Pinpoint the cell where the given text exists, returning its [X, Y] midpoint coordinate. 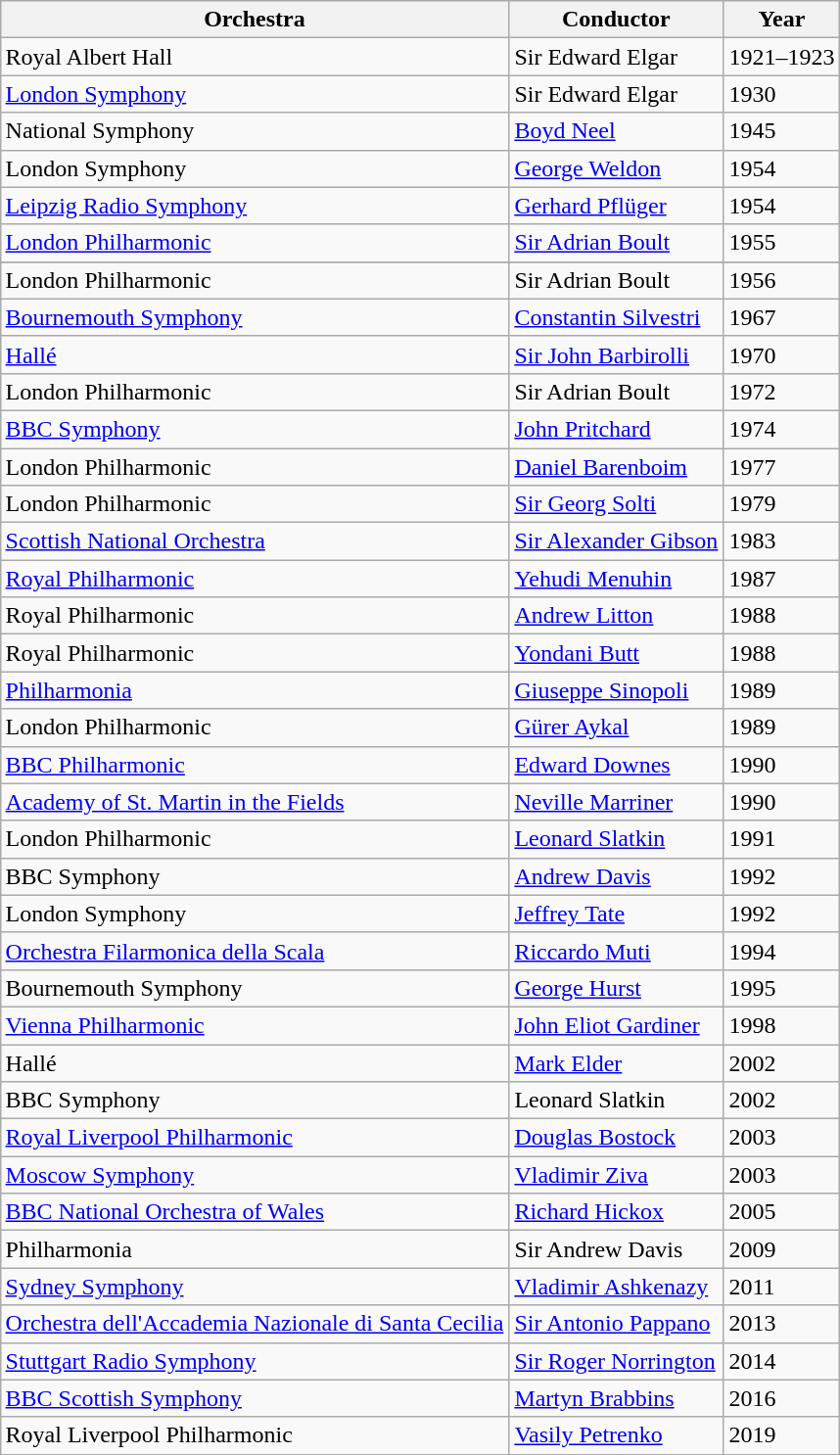
Sir Georg Solti [617, 504]
Vasily Petrenko [617, 1435]
BBC Scottish Symphony [255, 1398]
1991 [781, 839]
Stuttgart Radio Symphony [255, 1361]
Orchestra [255, 20]
Sir Andrew Davis [617, 1249]
Sydney Symphony [255, 1287]
1930 [781, 94]
Jeffrey Tate [617, 914]
Gürer Aykal [617, 727]
Sir Roger Norrington [617, 1361]
Andrew Davis [617, 876]
Boyd Neel [617, 131]
Yondani Butt [617, 653]
Martyn Brabbins [617, 1398]
1967 [781, 317]
Academy of St. Martin in the Fields [255, 802]
2016 [781, 1398]
2014 [781, 1361]
1955 [781, 243]
Riccardo Muti [617, 951]
Conductor [617, 20]
Andrew Litton [617, 616]
1970 [781, 354]
1995 [781, 988]
1977 [781, 467]
1972 [781, 392]
Orchestra dell'Accademia Nazionale di Santa Cecilia [255, 1324]
Yehudi Menuhin [617, 579]
2009 [781, 1249]
Orchestra Filarmonica della Scala [255, 951]
1998 [781, 1025]
Constantin Silvestri [617, 317]
1979 [781, 504]
George Weldon [617, 168]
Giuseppe Sinopoli [617, 690]
Sir John Barbirolli [617, 354]
1987 [781, 579]
Year [781, 20]
BBC Philharmonic [255, 765]
2005 [781, 1212]
Moscow Symphony [255, 1175]
1983 [781, 541]
Royal Albert Hall [255, 57]
Vladimir Ashkenazy [617, 1287]
2019 [781, 1435]
1921–1923 [781, 57]
2013 [781, 1324]
Scottish National Orchestra [255, 541]
2011 [781, 1287]
Douglas Bostock [617, 1138]
Vienna Philharmonic [255, 1025]
Daniel Barenboim [617, 467]
Edward Downes [617, 765]
1994 [781, 951]
1945 [781, 131]
Richard Hickox [617, 1212]
Vladimir Ziva [617, 1175]
John Eliot Gardiner [617, 1025]
Gerhard Pflüger [617, 206]
1956 [781, 280]
John Pritchard [617, 429]
Neville Marriner [617, 802]
National Symphony [255, 131]
Leipzig Radio Symphony [255, 206]
Mark Elder [617, 1062]
Sir Alexander Gibson [617, 541]
BBC National Orchestra of Wales [255, 1212]
Sir Antonio Pappano [617, 1324]
1974 [781, 429]
George Hurst [617, 988]
